Capture the cell that displays the provided text and extract its [X, Y] central coordinate. 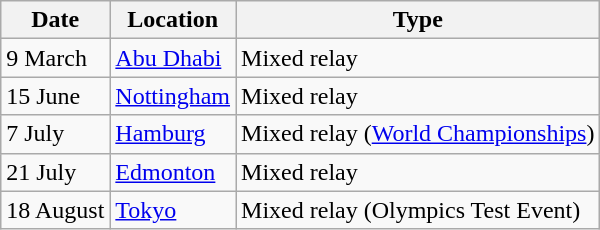
Nottingham [173, 96]
Mixed relay (World Championships) [418, 134]
Hamburg [173, 134]
Date [56, 20]
Edmonton [173, 172]
Mixed relay (Olympics Test Event) [418, 210]
Type [418, 20]
15 June [56, 96]
18 August [56, 210]
Tokyo [173, 210]
Location [173, 20]
Abu Dhabi [173, 58]
21 July [56, 172]
7 July [56, 134]
9 March [56, 58]
